Search for the cell housing the specified text and yield its [x, y] center coordinate. 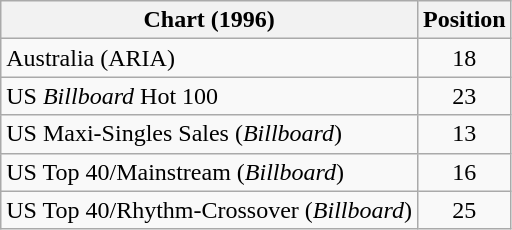
13 [464, 134]
Chart (1996) [210, 20]
18 [464, 58]
US Top 40/Rhythm-Crossover (Billboard) [210, 210]
Position [464, 20]
Australia (ARIA) [210, 58]
US Maxi-Singles Sales (Billboard) [210, 134]
25 [464, 210]
US Top 40/Mainstream (Billboard) [210, 172]
16 [464, 172]
23 [464, 96]
US Billboard Hot 100 [210, 96]
